Locate the cell with the specified text and output its (X, Y) center coordinate. 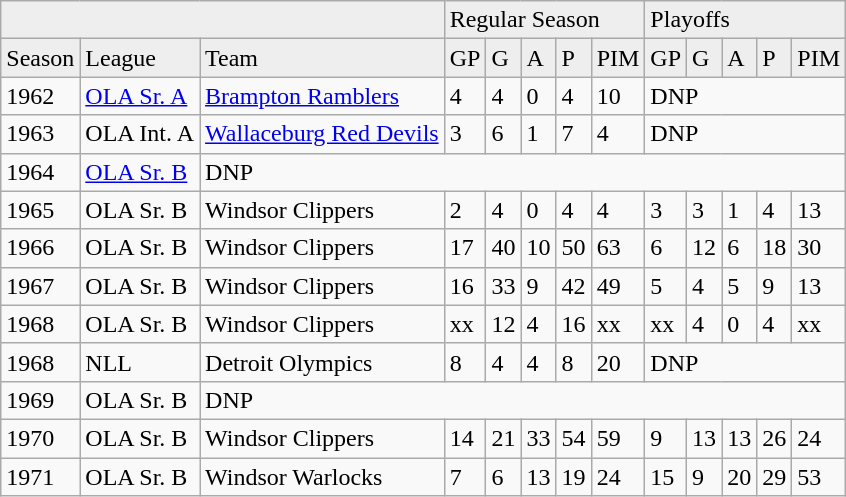
15 (666, 477)
21 (504, 438)
1970 (40, 438)
2 (465, 210)
OLA Int. A (140, 134)
Windsor Warlocks (322, 477)
1964 (40, 172)
Wallaceburg Red Devils (322, 134)
63 (618, 248)
NLL (140, 362)
14 (465, 438)
1963 (40, 134)
19 (574, 477)
54 (574, 438)
1962 (40, 96)
1966 (40, 248)
17 (465, 248)
1967 (40, 286)
Brampton Ramblers (322, 96)
53 (819, 477)
OLA Sr. A (140, 96)
1969 (40, 400)
50 (574, 248)
40 (504, 248)
Team (322, 58)
Detroit Olympics (322, 362)
Regular Season (544, 20)
49 (618, 286)
26 (774, 438)
League (140, 58)
42 (574, 286)
1965 (40, 210)
59 (618, 438)
30 (819, 248)
1971 (40, 477)
Playoffs (746, 20)
18 (774, 248)
Season (40, 58)
29 (774, 477)
